Return [X, Y] of the center of cell containing provided text 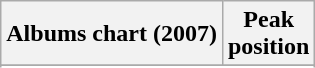
Peakposition [268, 34]
Albums chart (2007) [112, 34]
